Pinpoint the cell where the given text exists, returning its (x, y) midpoint coordinate. 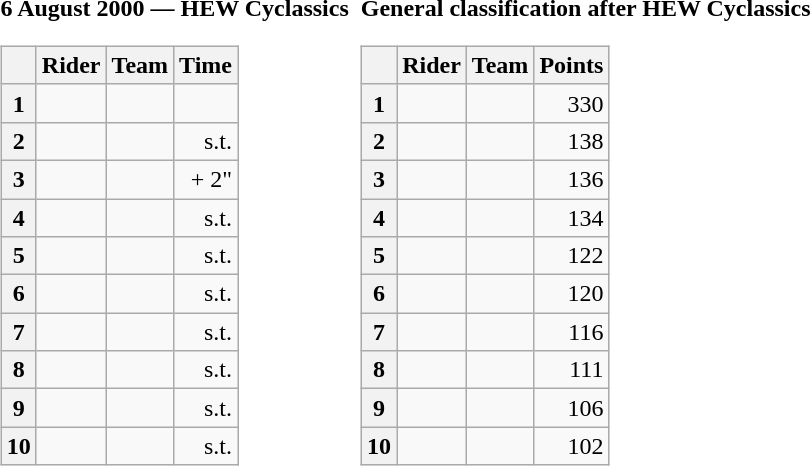
102 (572, 446)
120 (572, 294)
136 (572, 179)
122 (572, 256)
134 (572, 217)
106 (572, 408)
138 (572, 141)
+ 2" (206, 179)
330 (572, 103)
111 (572, 370)
Points (572, 65)
116 (572, 332)
Time (206, 65)
